Determine the [x, y] coordinate at the center of the cell enclosing the given text.  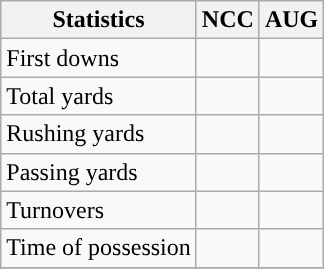
Total yards [99, 96]
Turnovers [99, 210]
Rushing yards [99, 134]
Passing yards [99, 172]
Statistics [99, 20]
First downs [99, 58]
AUG [291, 20]
NCC [228, 20]
Time of possession [99, 248]
